Extract the [x, y] coordinate from the center of the cell holding the provided text.  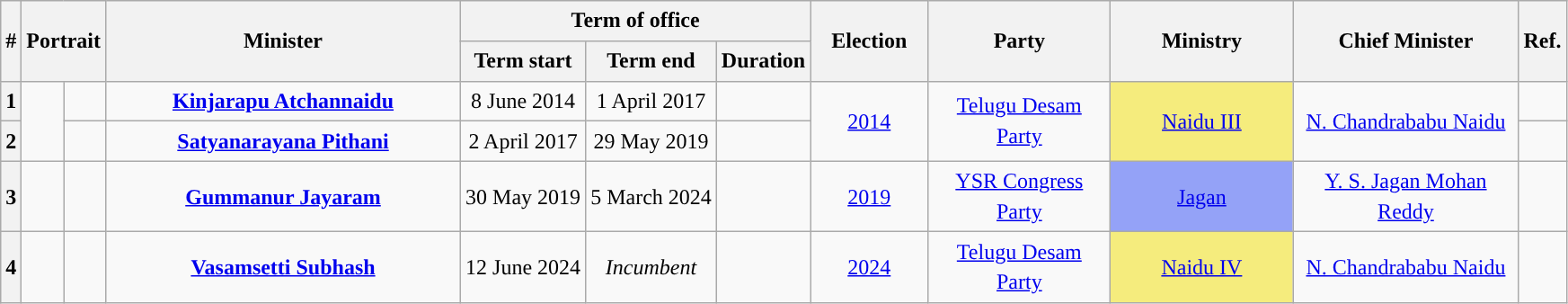
Incumbent [651, 267]
2 April 2017 [523, 142]
Y. S. Jagan Mohan Reddy [1405, 196]
Term start [523, 61]
Duration [763, 61]
Jagan [1202, 196]
YSR Congress Party [1019, 196]
8 June 2014 [523, 101]
Naidu IV [1202, 267]
3 [11, 196]
Ministry [1202, 41]
30 May 2019 [523, 196]
4 [11, 267]
Election [870, 41]
Chief Minister [1405, 41]
Party [1019, 41]
Kinjarapu Atchannaidu [282, 101]
Term of office [636, 22]
2014 [870, 121]
1 [11, 101]
1 April 2017 [651, 101]
Gummanur Jayaram [282, 196]
Naidu III [1202, 121]
Satyanarayana Pithani [282, 142]
2024 [870, 267]
2019 [870, 196]
# [11, 41]
5 March 2024 [651, 196]
2 [11, 142]
Portrait [64, 41]
Minister [282, 41]
Ref. [1542, 41]
29 May 2019 [651, 142]
Term end [651, 61]
12 June 2024 [523, 267]
Vasamsetti Subhash [282, 267]
